Extract the (X, Y) coordinate from the center of the cell holding the provided text.  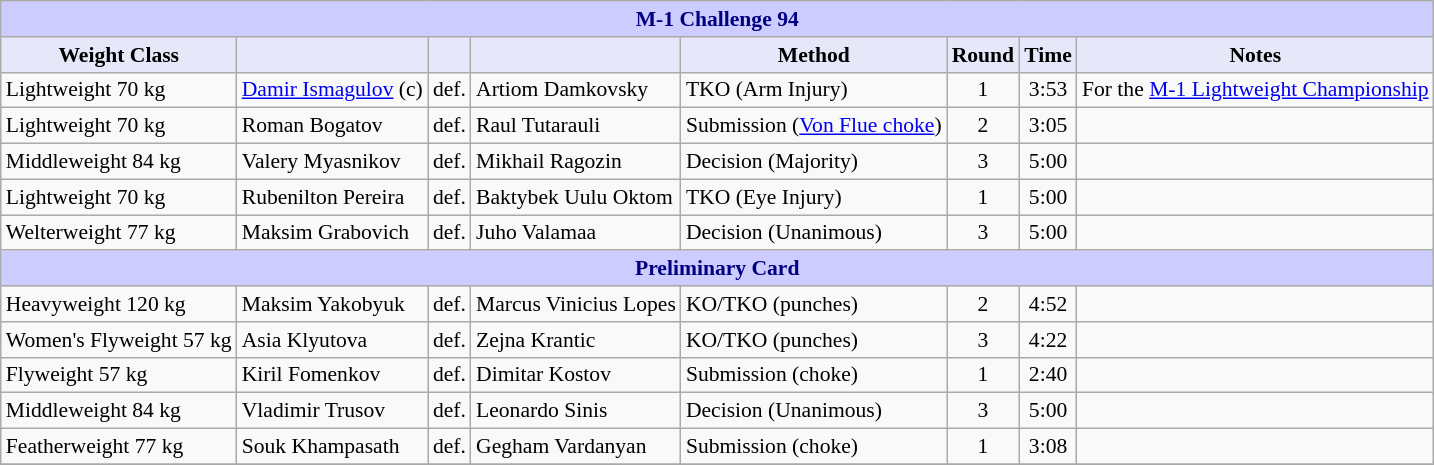
Preliminary Card (718, 269)
Artiom Damkovsky (576, 90)
Roman Bogatov (332, 126)
2:40 (1048, 375)
Vladimir Trusov (332, 411)
TKO (Arm Injury) (814, 90)
3:05 (1048, 126)
Women's Flyweight 57 kg (119, 340)
Asia Klyutova (332, 340)
Heavyweight 120 kg (119, 304)
3:53 (1048, 90)
Submission (Von Flue choke) (814, 126)
Gegham Vardanyan (576, 447)
Rubenilton Pereira (332, 197)
Leonardo Sinis (576, 411)
Valery Myasnikov (332, 162)
Round (984, 55)
Souk Khampasath (332, 447)
For the M-1 Lightweight Championship (1256, 90)
3:08 (1048, 447)
Maksim Grabovich (332, 233)
Mikhail Ragozin (576, 162)
Weight Class (119, 55)
Flyweight 57 kg (119, 375)
4:52 (1048, 304)
4:22 (1048, 340)
Raul Tutarauli (576, 126)
Damir Ismagulov (c) (332, 90)
Kiril Fomenkov (332, 375)
Time (1048, 55)
Baktybek Uulu Oktom (576, 197)
Zejna Krantic (576, 340)
Welterweight 77 kg (119, 233)
TKO (Eye Injury) (814, 197)
Notes (1256, 55)
Featherweight 77 kg (119, 447)
M-1 Challenge 94 (718, 19)
Dimitar Kostov (576, 375)
Decision (Majority) (814, 162)
Marcus Vinicius Lopes (576, 304)
Method (814, 55)
Maksim Yakobyuk (332, 304)
Juho Valamaa (576, 233)
